Find where the given text appears and provide that cell's center as [x, y] coordinate. 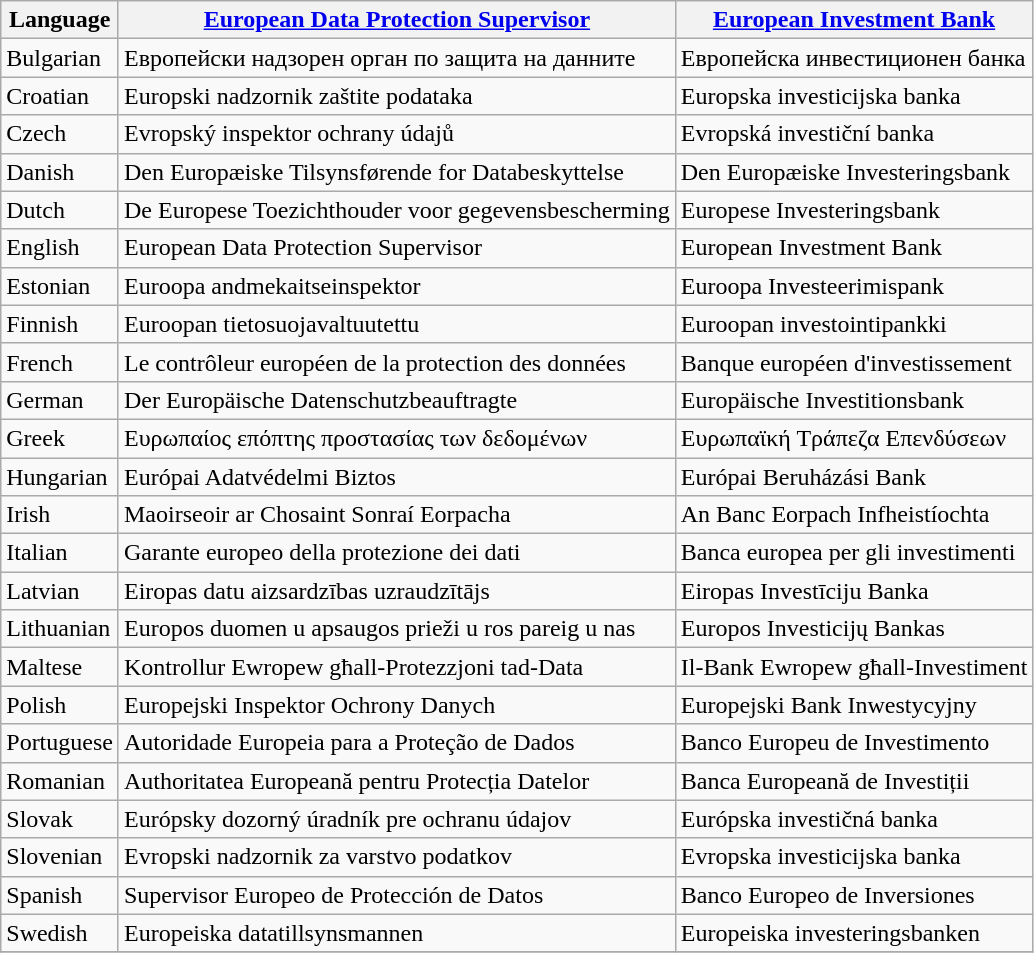
Authoritatea Europeană pentru Protecția Datelor [396, 781]
Ευρωπαίος επόπτης προστασίας των δεδομένων [396, 438]
Swedish [60, 933]
Greek [60, 438]
Maoirseoir ar Chosaint Sonraí Eorpacha [396, 515]
Danish [60, 172]
Bulgarian [60, 58]
Croatian [60, 96]
Európai Beruházási Bank [854, 477]
Portuguese [60, 743]
Czech [60, 134]
Latvian [60, 591]
Европейски надзорен орган по защита на данните [396, 58]
Romanian [60, 781]
Evropská investiční banka [854, 134]
German [60, 400]
Banca Europeană de Investiții [854, 781]
Europejski Inspektor Ochrony Danych [396, 705]
Supervisor Europeo de Protección de Datos [396, 895]
Autoridade Europeia para a Proteção de Dados [396, 743]
Europeiska datatillsynsmannen [396, 933]
Evropski nadzornik za varstvo podatkov [396, 857]
Den Europæiske Investeringsbank [854, 172]
An Banc Eorpach Infheistíochta [854, 515]
De Europese Toezichthouder voor gegevensbescherming [396, 210]
Italian [60, 553]
English [60, 248]
Il-Bank Ewropew għall-Investiment [854, 667]
Garante europeo della protezione dei dati [396, 553]
Euroopa Investeerimispank [854, 286]
Den Europæiske Tilsynsførende for Databeskyttelse [396, 172]
Euroopan tietosuojavaltuutettu [396, 324]
Euroopa andmekaitseinspektor [396, 286]
Slovak [60, 819]
Slovenian [60, 857]
Europos Investicijų Bankas [854, 629]
Европейска инвестиционен банка [854, 58]
Europejski Bank Inwestycyjny [854, 705]
Evropský inspektor ochrany údajů [396, 134]
Le contrôleur européen de la protection des données [396, 362]
Euroopan investointipankki [854, 324]
Europäische Investitionsbank [854, 400]
Lithuanian [60, 629]
Estonian [60, 286]
Europese Investeringsbank [854, 210]
Polish [60, 705]
Kontrollur Ewropew għall-Protezzjoni tad-Data [396, 667]
Európai Adatvédelmi Biztos [396, 477]
Ευρωπαϊκή Τράπεζα Επενδύσεων [854, 438]
Banco Europeo de Inversiones [854, 895]
Language [60, 20]
Europeiska investeringsbanken [854, 933]
Europos duomen u apsaugos prieži u ros pareig u nas [396, 629]
Banco Europeu de Investimento [854, 743]
French [60, 362]
Európsky dozorný úradník pre ochranu údajov [396, 819]
Irish [60, 515]
Spanish [60, 895]
Evropska investicijska banka [854, 857]
Banca europea per gli investimenti [854, 553]
Eiropas datu aizsardzības uzraudzītājs [396, 591]
Banque européen d'investissement [854, 362]
Europska investicijska banka [854, 96]
Hungarian [60, 477]
Dutch [60, 210]
Der Europäische Datenschutzbeauftragte [396, 400]
Europski nadzornik zaštite podataka [396, 96]
Eiropas Investīciju Banka [854, 591]
Európska investičná banka [854, 819]
Maltese [60, 667]
Finnish [60, 324]
